Identify which cell holds the provided text, then report its [x, y] central coordinate. 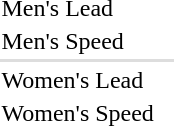
Men's Speed [78, 41]
Women's Lead [78, 80]
